Extract the (x, y) coordinate from the center of the cell holding the provided text.  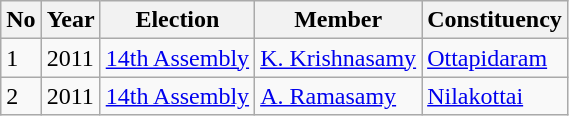
Election (177, 20)
K. Krishnasamy (338, 58)
No (21, 20)
2 (21, 96)
Nilakottai (495, 96)
Member (338, 20)
Year (70, 20)
Ottapidaram (495, 58)
Constituency (495, 20)
A. Ramasamy (338, 96)
1 (21, 58)
